Output the [x, y] coordinate of the center of the cell containing the given text.  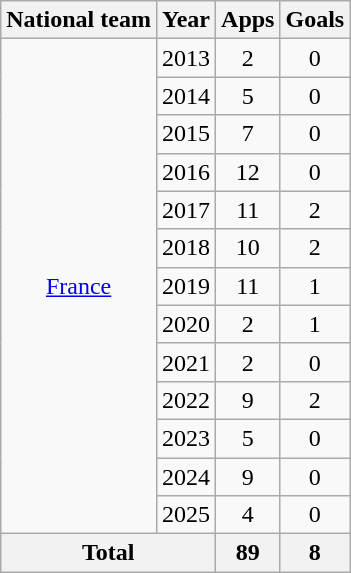
Apps [248, 20]
2018 [186, 248]
Goals [315, 20]
France [79, 286]
2019 [186, 286]
2016 [186, 172]
4 [248, 515]
2023 [186, 438]
10 [248, 248]
2025 [186, 515]
2017 [186, 210]
12 [248, 172]
2014 [186, 96]
Year [186, 20]
2020 [186, 324]
2015 [186, 134]
2021 [186, 362]
2022 [186, 400]
2024 [186, 477]
2013 [186, 58]
Total [108, 553]
National team [79, 20]
7 [248, 134]
89 [248, 553]
8 [315, 553]
